Provide the (x, y) coordinate of the cell's center where the given text is located.  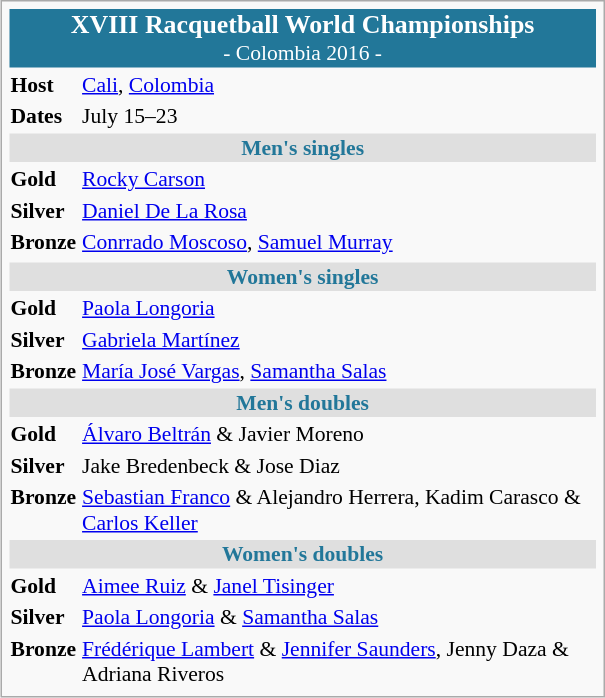
Host (44, 84)
Cali, Colombia (339, 84)
Gabriela Martínez (339, 339)
Rocky Carson (339, 179)
Álvaro Beltrán & Javier Moreno (339, 434)
Sebastian Franco & Alejandro Herrera, Kadim Carasco & Carlos Keller (339, 510)
Men's singles (302, 147)
Women's doubles (302, 554)
XVIII Racquetball World Championships- Colombia 2016 - (302, 38)
Conrrado Moscoso, Samuel Murray (339, 242)
Frédérique Lambert & Jennifer Saunders, Jenny Daza & Adriana Riveros (339, 661)
Women's singles (302, 276)
Paola Longoria (339, 308)
Paola Longoria & Samantha Salas (339, 617)
July 15–23 (339, 116)
Dates (44, 116)
Jake Bredenbeck & Jose Diaz (339, 465)
Daniel De La Rosa (339, 210)
María José Vargas, Samantha Salas (339, 371)
Aimee Ruiz & Janel Tisinger (339, 585)
Men's doubles (302, 402)
